Output the [X, Y] coordinate of the center of the cell containing the given text.  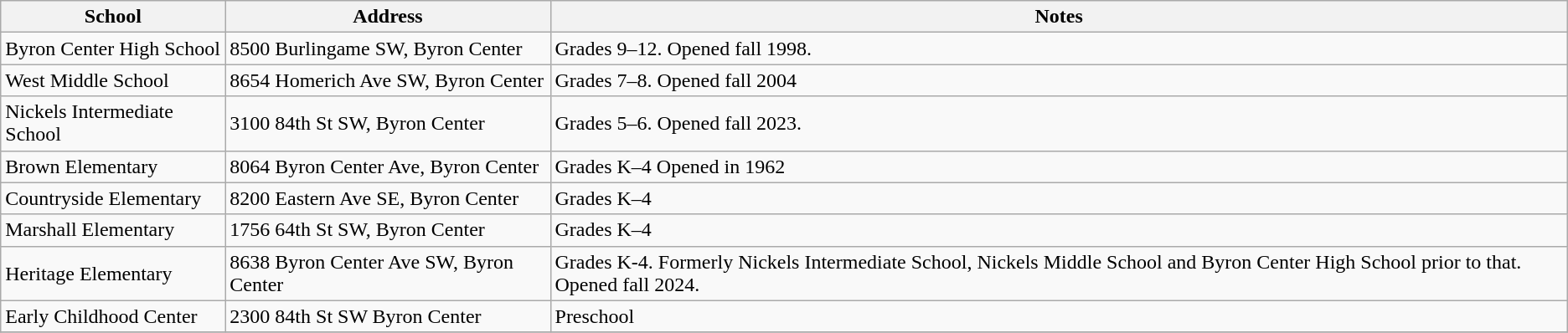
Grades K–4 Opened in 1962 [1059, 166]
Marshall Elementary [113, 230]
Grades 7–8. Opened fall 2004 [1059, 80]
Early Childhood Center [113, 316]
1756 64th St SW, Byron Center [388, 230]
School [113, 17]
Heritage Elementary [113, 273]
8200 Eastern Ave SE, Byron Center [388, 198]
Preschool [1059, 316]
8500 Burlingame SW, Byron Center [388, 49]
Nickels Intermediate School [113, 124]
Notes [1059, 17]
Brown Elementary [113, 166]
2300 84th St SW Byron Center [388, 316]
Countryside Elementary [113, 198]
West Middle School [113, 80]
Byron Center High School [113, 49]
Grades 5–6. Opened fall 2023. [1059, 124]
8654 Homerich Ave SW, Byron Center [388, 80]
3100 84th St SW, Byron Center [388, 124]
Grades 9–12. Opened fall 1998. [1059, 49]
Address [388, 17]
Grades K-4. Formerly Nickels Intermediate School, Nickels Middle School and Byron Center High School prior to that. Opened fall 2024. [1059, 273]
8638 Byron Center Ave SW, Byron Center [388, 273]
8064 Byron Center Ave, Byron Center [388, 166]
